Return the (x, y) coordinate for the center point of the cell that contains the specified text.  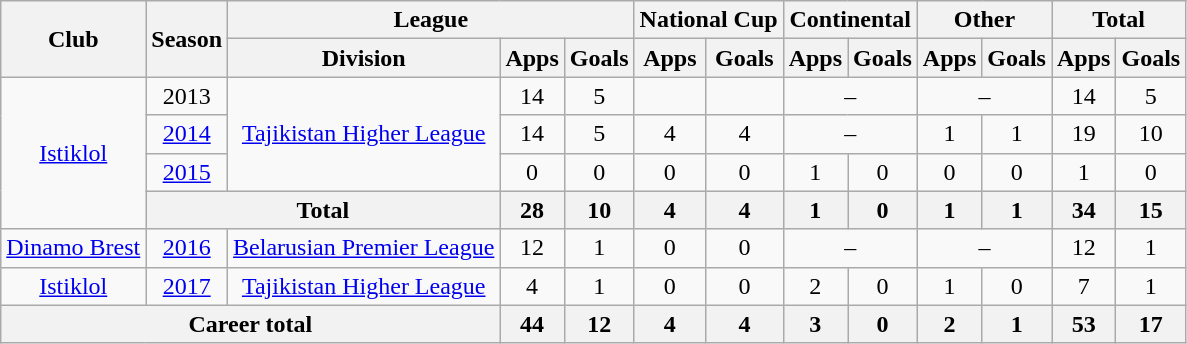
44 (532, 324)
Other (984, 20)
34 (1084, 210)
2013 (187, 96)
28 (532, 210)
15 (1151, 210)
2016 (187, 248)
Club (74, 39)
2015 (187, 172)
Season (187, 39)
Dinamo Brest (74, 248)
Career total (250, 324)
2014 (187, 134)
17 (1151, 324)
7 (1084, 286)
19 (1084, 134)
Division (364, 58)
Continental (850, 20)
53 (1084, 324)
2017 (187, 286)
Belarusian Premier League (364, 248)
National Cup (708, 20)
3 (815, 324)
League (431, 20)
